From the cell containing the given text, extract its center point as (x, y) coordinate. 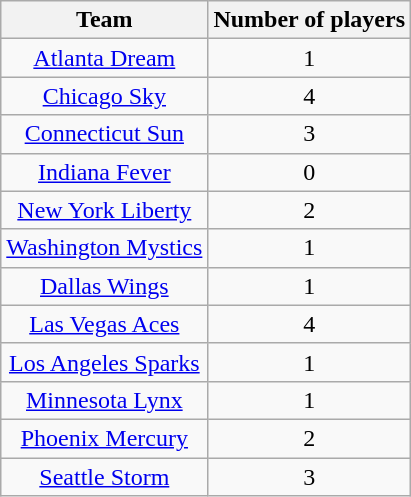
New York Liberty (104, 210)
Dallas Wings (104, 286)
0 (310, 172)
Seattle Storm (104, 477)
Washington Mystics (104, 248)
Connecticut Sun (104, 134)
Phoenix Mercury (104, 438)
Team (104, 20)
Indiana Fever (104, 172)
Chicago Sky (104, 96)
Los Angeles Sparks (104, 362)
Las Vegas Aces (104, 324)
Minnesota Lynx (104, 400)
Number of players (310, 20)
Atlanta Dream (104, 58)
